Search for the cell housing the specified text and yield its (x, y) center coordinate. 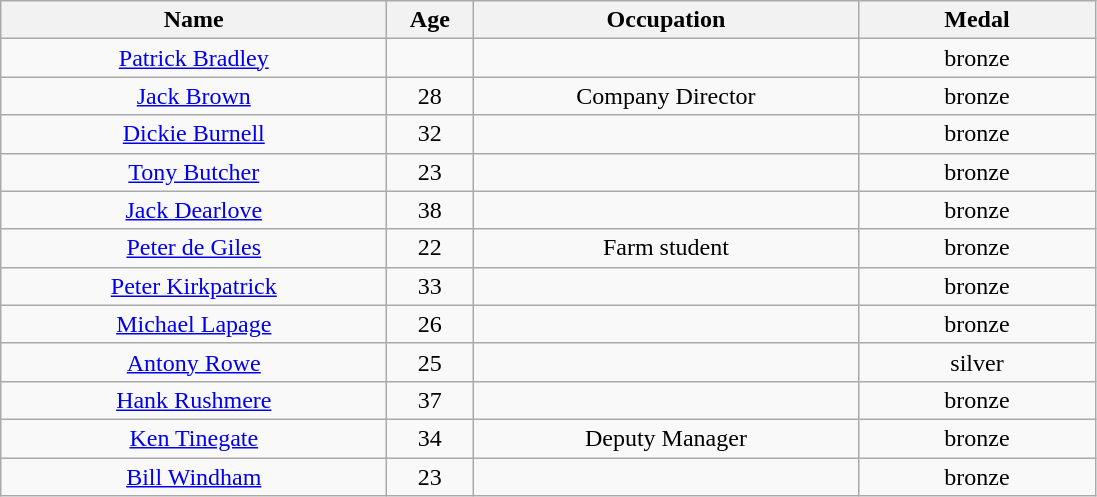
Jack Dearlove (194, 210)
Deputy Manager (666, 438)
25 (430, 362)
37 (430, 400)
Dickie Burnell (194, 134)
38 (430, 210)
Tony Butcher (194, 172)
silver (977, 362)
Name (194, 20)
Peter de Giles (194, 248)
Bill Windham (194, 477)
Peter Kirkpatrick (194, 286)
28 (430, 96)
Jack Brown (194, 96)
Farm student (666, 248)
32 (430, 134)
33 (430, 286)
Ken Tinegate (194, 438)
22 (430, 248)
Hank Rushmere (194, 400)
Company Director (666, 96)
Occupation (666, 20)
34 (430, 438)
Michael Lapage (194, 324)
Medal (977, 20)
Patrick Bradley (194, 58)
Antony Rowe (194, 362)
Age (430, 20)
26 (430, 324)
